Return [x, y] of the center of cell containing provided text 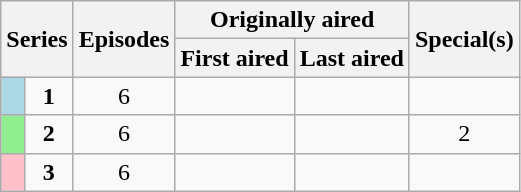
Series [37, 39]
Episodes [124, 39]
Originally aired [292, 20]
First aired [234, 58]
1 [48, 96]
Special(s) [464, 39]
Last aired [352, 58]
3 [48, 172]
